Find where the given text appears and provide that cell's center as (X, Y) coordinate. 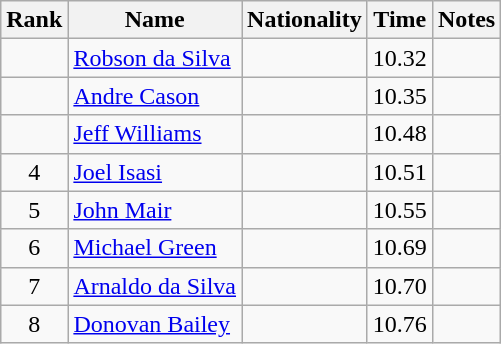
Robson da Silva (155, 58)
10.55 (400, 210)
Michael Green (155, 248)
Joel Isasi (155, 172)
Time (400, 20)
John Mair (155, 210)
10.76 (400, 324)
10.69 (400, 248)
10.51 (400, 172)
Name (155, 20)
8 (34, 324)
10.35 (400, 96)
10.70 (400, 286)
6 (34, 248)
Donovan Bailey (155, 324)
5 (34, 210)
Nationality (305, 20)
Arnaldo da Silva (155, 286)
10.48 (400, 134)
10.32 (400, 58)
Notes (466, 20)
Jeff Williams (155, 134)
7 (34, 286)
Rank (34, 20)
4 (34, 172)
Andre Cason (155, 96)
